Extract the (X, Y) coordinate from the center of the cell holding the provided text.  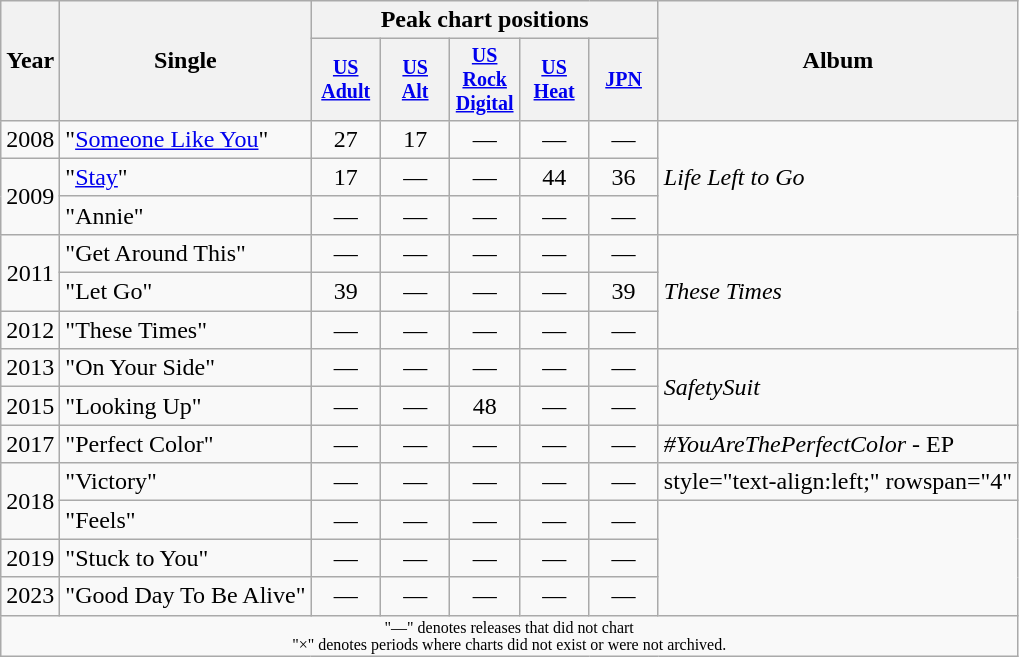
#YouAreThePerfectColor - EP (838, 444)
Year (30, 61)
"Looking Up" (186, 406)
27 (346, 139)
"Good Day To Be Alive" (186, 596)
"Feels" (186, 520)
style="text-align:left;" rowspan="4" (838, 482)
These Times (838, 291)
Single (186, 61)
"Get Around This" (186, 253)
"Stay" (186, 177)
2012 (30, 330)
2013 (30, 368)
44 (554, 177)
USAlt (414, 80)
SafetySuit (838, 387)
"Perfect Color" (186, 444)
2019 (30, 558)
"On Your Side" (186, 368)
2017 (30, 444)
48 (484, 406)
"Someone Like You" (186, 139)
Album (838, 61)
2018 (30, 501)
36 (624, 177)
"Annie" (186, 215)
"These Times" (186, 330)
2015 (30, 406)
2008 (30, 139)
JPN (624, 80)
2011 (30, 272)
"Stuck to You" (186, 558)
USHeat (554, 80)
2009 (30, 196)
"Let Go" (186, 292)
Life Left to Go (838, 177)
USAdult (346, 80)
USRockDigital (484, 80)
2023 (30, 596)
"—" denotes releases that did not chart "×" denotes periods where charts did not exist or were not archived. (510, 636)
Peak chart positions (484, 20)
"Victory" (186, 482)
